Search for the cell housing the specified text and yield its (x, y) center coordinate. 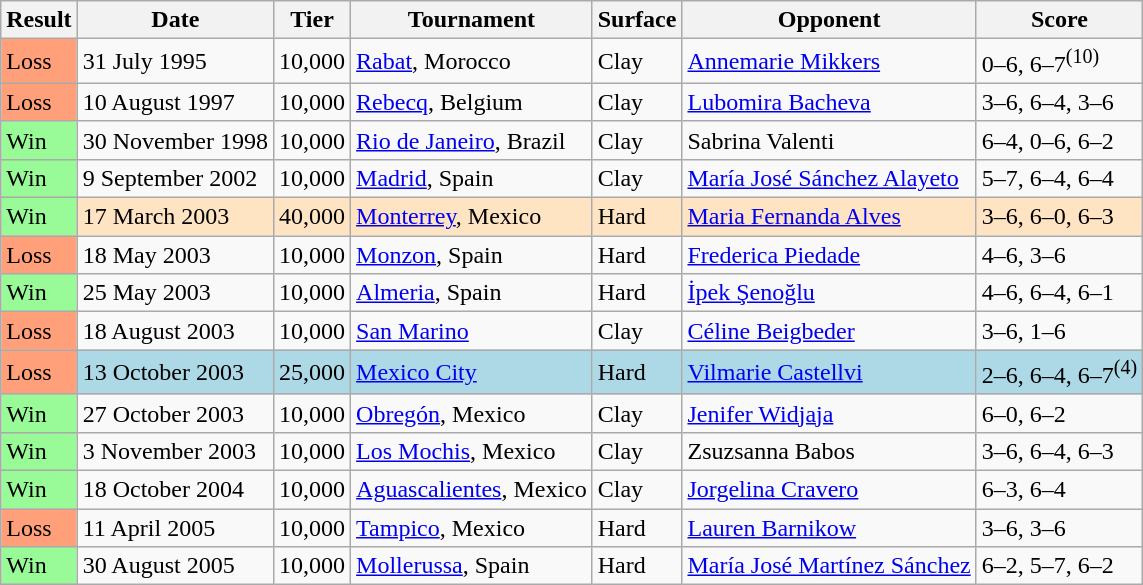
11 April 2005 (175, 528)
Monzon, Spain (472, 255)
3–6, 1–6 (1059, 331)
Maria Fernanda Alves (829, 217)
27 October 2003 (175, 413)
3–6, 6–0, 6–3 (1059, 217)
Jorgelina Cravero (829, 489)
10 August 1997 (175, 102)
Zsuzsanna Babos (829, 451)
Lauren Barnikow (829, 528)
Tier (312, 20)
María José Sánchez Alayeto (829, 178)
40,000 (312, 217)
Rabat, Morocco (472, 62)
Score (1059, 20)
2–6, 6–4, 6–7(4) (1059, 372)
6–4, 0–6, 6–2 (1059, 140)
Vilmarie Castellvi (829, 372)
Opponent (829, 20)
Rio de Janeiro, Brazil (472, 140)
İpek Şenoğlu (829, 293)
9 September 2002 (175, 178)
25,000 (312, 372)
3–6, 3–6 (1059, 528)
3–6, 6–4, 3–6 (1059, 102)
6–3, 6–4 (1059, 489)
San Marino (472, 331)
3 November 2003 (175, 451)
6–2, 5–7, 6–2 (1059, 566)
Sabrina Valenti (829, 140)
18 August 2003 (175, 331)
17 March 2003 (175, 217)
18 May 2003 (175, 255)
13 October 2003 (175, 372)
Date (175, 20)
Los Mochis, Mexico (472, 451)
30 November 1998 (175, 140)
Tampico, Mexico (472, 528)
Mexico City (472, 372)
Almeria, Spain (472, 293)
Surface (637, 20)
Obregón, Mexico (472, 413)
Mollerussa, Spain (472, 566)
Result (39, 20)
25 May 2003 (175, 293)
4–6, 6–4, 6–1 (1059, 293)
Aguascalientes, Mexico (472, 489)
Lubomira Bacheva (829, 102)
5–7, 6–4, 6–4 (1059, 178)
María José Martínez Sánchez (829, 566)
Rebecq, Belgium (472, 102)
30 August 2005 (175, 566)
4–6, 3–6 (1059, 255)
31 July 1995 (175, 62)
Annemarie Mikkers (829, 62)
Madrid, Spain (472, 178)
Frederica Piedade (829, 255)
18 October 2004 (175, 489)
3–6, 6–4, 6–3 (1059, 451)
0–6, 6–7(10) (1059, 62)
Jenifer Widjaja (829, 413)
Monterrey, Mexico (472, 217)
6–0, 6–2 (1059, 413)
Tournament (472, 20)
Céline Beigbeder (829, 331)
